Capture the cell that displays the provided text and extract its [X, Y] central coordinate. 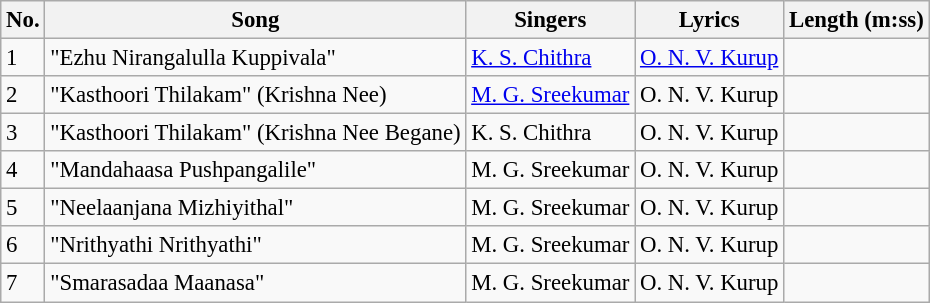
"Mandahaasa Pushpangalile" [256, 170]
Length (m:ss) [856, 20]
5 [23, 208]
6 [23, 245]
4 [23, 170]
Lyrics [710, 20]
Singers [550, 20]
"Neelaanjana Mizhiyithal" [256, 208]
"Smarasadaa Maanasa" [256, 283]
"Kasthoori Thilakam" (Krishna Nee Begane) [256, 133]
"Nrithyathi Nrithyathi" [256, 245]
7 [23, 283]
"Ezhu Nirangalulla Kuppivala" [256, 58]
3 [23, 133]
"Kasthoori Thilakam" (Krishna Nee) [256, 95]
Song [256, 20]
2 [23, 95]
No. [23, 20]
1 [23, 58]
